Return the [X, Y] coordinate for the center point of the cell that contains the specified text.  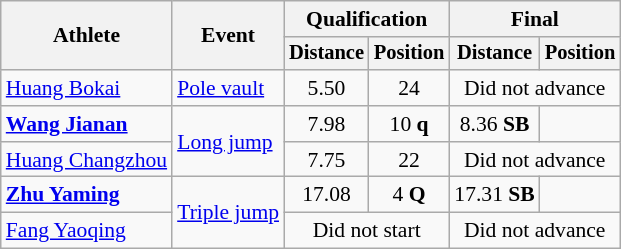
Huang Changzhou [86, 160]
Event [228, 36]
22 [409, 160]
8.36 SB [494, 124]
Long jump [228, 142]
Huang Bokai [86, 88]
Wang Jianan [86, 124]
Final [534, 19]
Triple jump [228, 212]
24 [409, 88]
7.75 [326, 160]
Pole vault [228, 88]
17.08 [326, 195]
10 q [409, 124]
4 Q [409, 195]
5.50 [326, 88]
Zhu Yaming [86, 195]
Athlete [86, 36]
Fang Yaoqing [86, 231]
17.31 SB [494, 195]
7.98 [326, 124]
Did not start [366, 231]
Qualification [366, 19]
